Extract the [x, y] coordinate from the center of the cell holding the provided text.  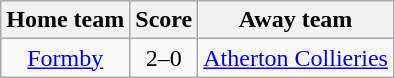
Away team [296, 20]
Score [164, 20]
Home team [66, 20]
Atherton Collieries [296, 58]
Formby [66, 58]
2–0 [164, 58]
